Locate the cell with the specified text and output its (X, Y) center coordinate. 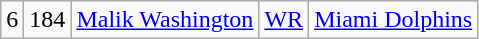
6 (12, 20)
Miami Dolphins (394, 20)
Malik Washington (165, 20)
WR (284, 20)
184 (48, 20)
